From the cell containing the given text, extract its center point as (x, y) coordinate. 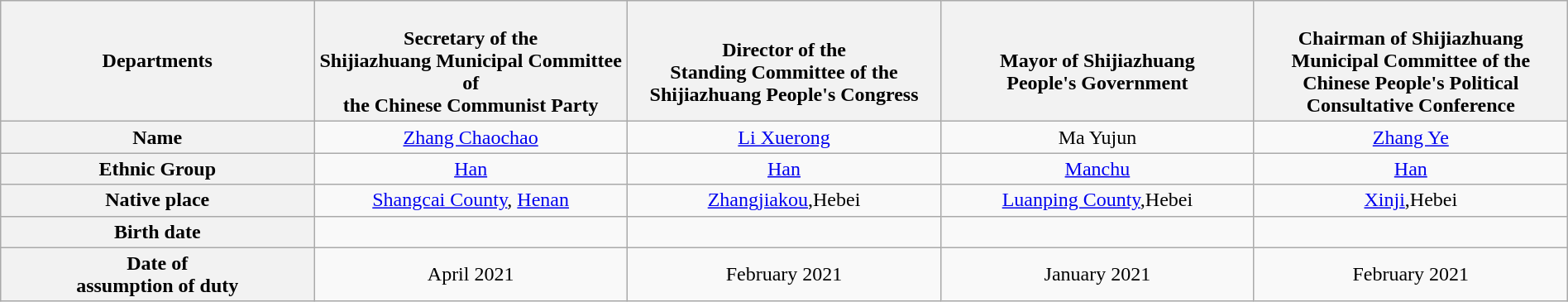
Shangcai County, Henan (471, 200)
Manchu (1097, 169)
Native place (157, 200)
Zhangjiakou,Hebei (784, 200)
Zhang Chaochao (471, 137)
Zhang Ye (1411, 137)
Director of theStanding Committee of theShijiazhuang People's Congress (784, 61)
Secretary of theShijiazhuang Municipal Committee ofthe Chinese Communist Party (471, 61)
Chairman of ShijiazhuangMunicipal Committee of theChinese People's PoliticalConsultative Conference (1411, 61)
Ethnic Group (157, 169)
Li Xuerong (784, 137)
Departments (157, 61)
Ma Yujun (1097, 137)
Mayor of ShijiazhuangPeople's Government (1097, 61)
Date of assumption of duty (157, 275)
Name (157, 137)
Xinji,Hebei (1411, 200)
Birth date (157, 232)
April 2021 (471, 275)
Luanping County,Hebei (1097, 200)
January 2021 (1097, 275)
